Scan for the cell matching the given text and deliver its (x, y) coordinate at center. 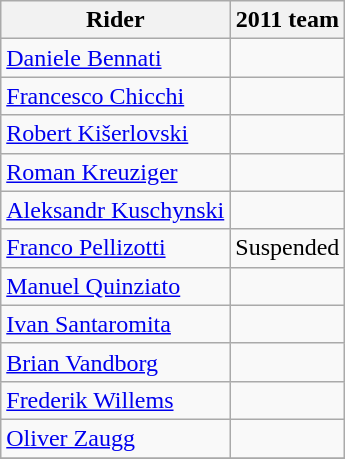
Francesco Chicchi (116, 96)
Suspended (288, 248)
2011 team (288, 20)
Aleksandr Kuschynski (116, 210)
Daniele Bennati (116, 58)
Ivan Santaromita (116, 324)
Manuel Quinziato (116, 286)
Franco Pellizotti (116, 248)
Robert Kišerlovski (116, 134)
Rider (116, 20)
Frederik Willems (116, 400)
Roman Kreuziger (116, 172)
Oliver Zaugg (116, 438)
Brian Vandborg (116, 362)
